Return the (X, Y) coordinate for the center point of the cell that contains the specified text.  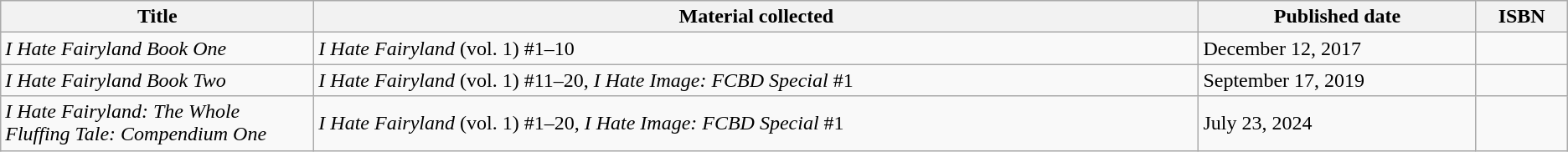
December 12, 2017 (1337, 48)
Published date (1337, 17)
Material collected (756, 17)
ISBN (1521, 17)
Title (157, 17)
I Hate Fairyland (vol. 1) #1–10 (756, 48)
September 17, 2019 (1337, 80)
I Hate Fairyland (vol. 1) #11–20, I Hate Image: FCBD Special #1 (756, 80)
I Hate Fairyland (vol. 1) #1–20, I Hate Image: FCBD Special #1 (756, 124)
July 23, 2024 (1337, 124)
I Hate Fairyland: The Whole Fluffing Tale: Compendium One (157, 124)
I Hate Fairyland Book One (157, 48)
I Hate Fairyland Book Two (157, 80)
